Return the [X, Y] coordinate for the center point of the cell that contains the specified text.  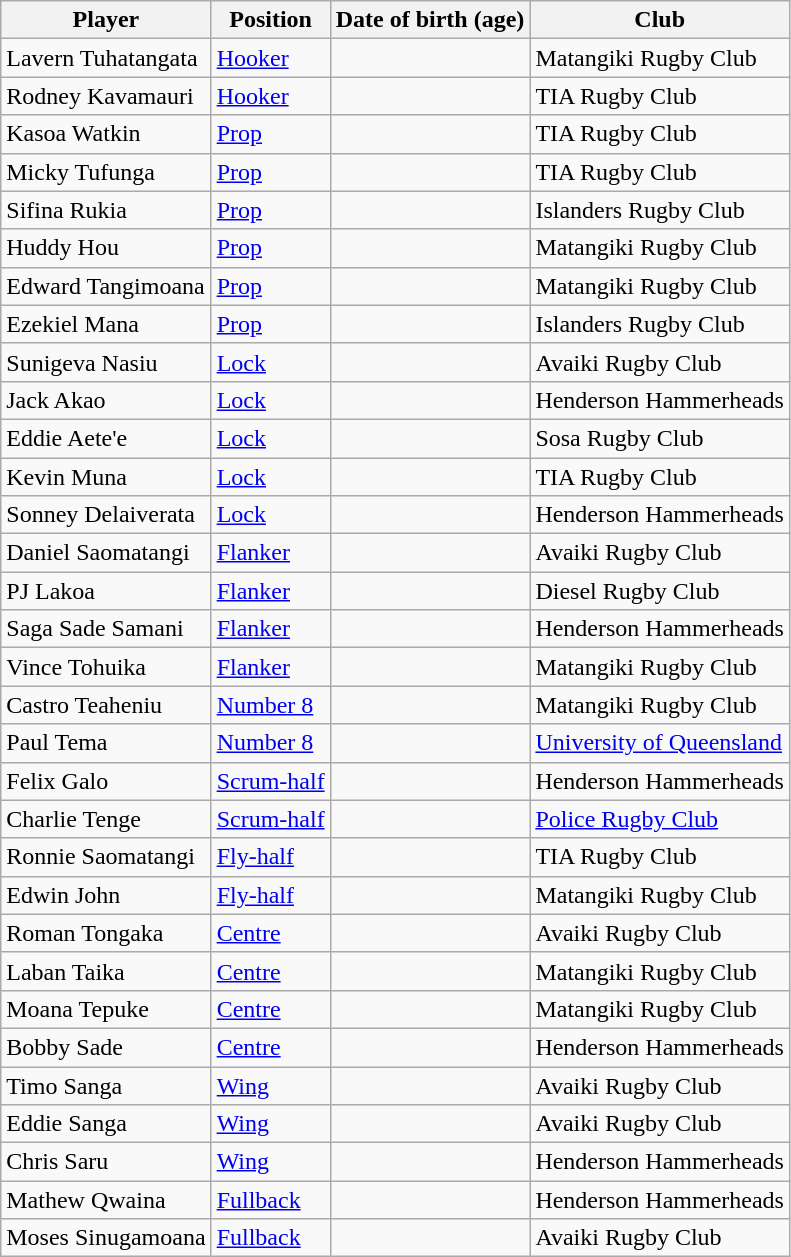
University of Queensland [660, 743]
Ronnie Saomatangi [106, 857]
Rodney Kavamauri [106, 96]
Eddie Sanga [106, 1124]
Daniel Saomatangi [106, 553]
Club [660, 20]
Bobby Sade [106, 1047]
Micky Tufunga [106, 172]
Kasoa Watkin [106, 134]
Felix Galo [106, 781]
Date of birth (age) [430, 20]
Police Rugby Club [660, 819]
Sunigeva Nasiu [106, 362]
Sonney Delaiverata [106, 515]
Laban Taika [106, 971]
Castro Teaheniu [106, 705]
Eddie Aete'e [106, 438]
Sifina Rukia [106, 210]
Paul Tema [106, 743]
Moses Sinugamoana [106, 1238]
Jack Akao [106, 400]
Edwin John [106, 895]
Charlie Tenge [106, 819]
Sosa Rugby Club [660, 438]
Player [106, 20]
Mathew Qwaina [106, 1200]
Diesel Rugby Club [660, 591]
Huddy Hou [106, 248]
Lavern Tuhatangata [106, 58]
Chris Saru [106, 1162]
Ezekiel Mana [106, 324]
Moana Tepuke [106, 1009]
Timo Sanga [106, 1085]
Edward Tangimoana [106, 286]
Saga Sade Samani [106, 629]
Vince Tohuika [106, 667]
Kevin Muna [106, 477]
PJ Lakoa [106, 591]
Roman Tongaka [106, 933]
Position [270, 20]
